Scan for the cell matching the given text and deliver its [X, Y] coordinate at center. 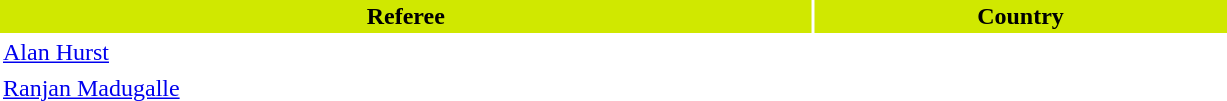
Alan Hurst [406, 52]
Country [1021, 16]
Referee [406, 16]
